From the cell containing the given text, extract its center point as [x, y] coordinate. 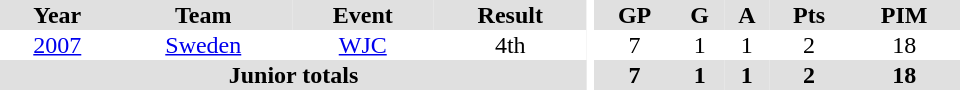
4th [511, 45]
Event [363, 15]
Pts [810, 15]
Team [204, 15]
2007 [58, 45]
Year [58, 15]
G [700, 15]
Result [511, 15]
GP [635, 15]
A [747, 15]
WJC [363, 45]
Sweden [204, 45]
PIM [904, 15]
Junior totals [294, 75]
